Locate the cell with the specified text and output its (x, y) center coordinate. 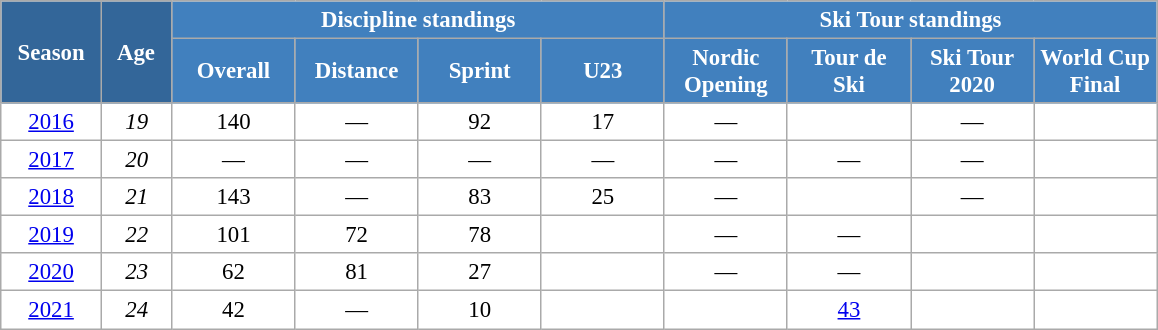
2019 (52, 235)
92 (480, 122)
NordicOpening (726, 72)
Discipline standings (418, 20)
78 (480, 235)
Age (136, 52)
2021 (52, 310)
25 (602, 197)
Ski Tour2020 (972, 72)
Sprint (480, 72)
19 (136, 122)
Overall (234, 72)
World CupFinal (1096, 72)
83 (480, 197)
2017 (52, 160)
23 (136, 273)
72 (356, 235)
17 (602, 122)
2018 (52, 197)
U23 (602, 72)
62 (234, 273)
Season (52, 52)
20 (136, 160)
22 (136, 235)
140 (234, 122)
Ski Tour standings (910, 20)
42 (234, 310)
143 (234, 197)
10 (480, 310)
43 (848, 310)
101 (234, 235)
21 (136, 197)
24 (136, 310)
81 (356, 273)
Tour deSki (848, 72)
Distance (356, 72)
2020 (52, 273)
2016 (52, 122)
27 (480, 273)
